Pinpoint the cell where the given text exists, returning its [x, y] midpoint coordinate. 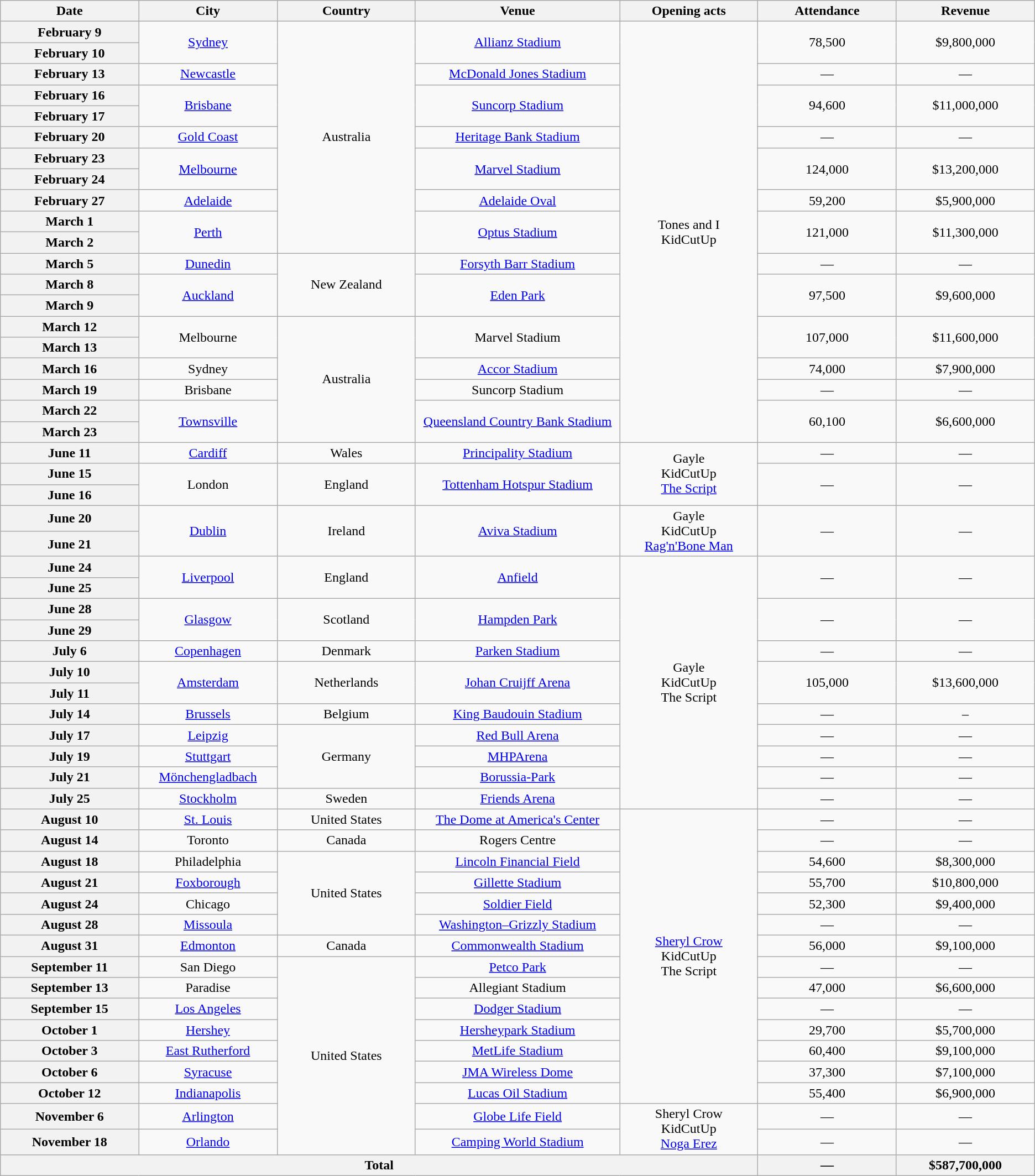
105,000 [827, 683]
November 6 [70, 1116]
September 13 [70, 988]
February 20 [70, 137]
Friends Arena [517, 798]
New Zealand [346, 285]
Date [70, 11]
June 24 [70, 567]
Syracuse [208, 1072]
Netherlands [346, 683]
February 17 [70, 116]
Dodger Stadium [517, 1009]
55,700 [827, 882]
St. Louis [208, 819]
Paradise [208, 988]
Revenue [965, 11]
February 24 [70, 179]
$9,400,000 [965, 903]
City [208, 11]
San Diego [208, 967]
Newcastle [208, 74]
March 19 [70, 390]
$9,800,000 [965, 43]
Parken Stadium [517, 651]
97,500 [827, 295]
Philadelphia [208, 861]
March 2 [70, 242]
Sheryl Crow KidCutUp The Script [689, 957]
Red Bull Arena [517, 735]
$11,300,000 [965, 232]
Gillette Stadium [517, 882]
Eden Park [517, 295]
Gayle KidCutUp Rag'n'Bone Man [689, 531]
Los Angeles [208, 1009]
Tottenham Hotspur Stadium [517, 484]
Belgium [346, 714]
August 31 [70, 945]
September 15 [70, 1009]
March 5 [70, 264]
MetLife Stadium [517, 1051]
Adelaide [208, 200]
Borussia-Park [517, 777]
$6,900,000 [965, 1093]
Accor Stadium [517, 369]
August 10 [70, 819]
– [965, 714]
Venue [517, 11]
June 20 [70, 518]
The Dome at America's Center [517, 819]
Missoula [208, 924]
July 21 [70, 777]
Ireland [346, 531]
Opening acts [689, 11]
Dunedin [208, 264]
$7,900,000 [965, 369]
March 22 [70, 411]
Johan Cruijff Arena [517, 683]
Dublin [208, 531]
121,000 [827, 232]
$11,000,000 [965, 106]
Sheryl Crow KidCutUpNoga Erez [689, 1129]
$10,800,000 [965, 882]
$7,100,000 [965, 1072]
March 9 [70, 306]
Scotland [346, 619]
September 11 [70, 967]
Globe Life Field [517, 1116]
March 13 [70, 348]
Attendance [827, 11]
March 23 [70, 432]
Hampden Park [517, 619]
June 21 [70, 543]
Hersheypark Stadium [517, 1030]
McDonald Jones Stadium [517, 74]
Edmonton [208, 945]
October 6 [70, 1072]
Toronto [208, 840]
MHPArena [517, 756]
Cardiff [208, 453]
East Rutherford [208, 1051]
Chicago [208, 903]
Gold Coast [208, 137]
Allegiant Stadium [517, 988]
Mönchengladbach [208, 777]
Aviva Stadium [517, 531]
July 6 [70, 651]
July 17 [70, 735]
Rogers Centre [517, 840]
August 28 [70, 924]
$587,700,000 [965, 1165]
Allianz Stadium [517, 43]
July 10 [70, 672]
February 9 [70, 32]
June 28 [70, 609]
Hershey [208, 1030]
March 12 [70, 327]
55,400 [827, 1093]
124,000 [827, 169]
Petco Park [517, 967]
94,600 [827, 106]
June 25 [70, 588]
Stockholm [208, 798]
Sweden [346, 798]
Lincoln Financial Field [517, 861]
February 23 [70, 158]
52,300 [827, 903]
Wales [346, 453]
Foxborough [208, 882]
Orlando [208, 1142]
60,400 [827, 1051]
29,700 [827, 1030]
Arlington [208, 1116]
78,500 [827, 43]
Tones and I KidCutUp [689, 232]
Queensland Country Bank Stadium [517, 421]
February 10 [70, 53]
Brussels [208, 714]
74,000 [827, 369]
60,100 [827, 421]
Anfield [517, 577]
July 14 [70, 714]
54,600 [827, 861]
August 24 [70, 903]
July 25 [70, 798]
Principality Stadium [517, 453]
November 18 [70, 1142]
Liverpool [208, 577]
$11,600,000 [965, 337]
Heritage Bank Stadium [517, 137]
Denmark [346, 651]
February 13 [70, 74]
$9,600,000 [965, 295]
Germany [346, 756]
$5,700,000 [965, 1030]
August 14 [70, 840]
Country [346, 11]
Soldier Field [517, 903]
Total [379, 1165]
Adelaide Oval [517, 200]
47,000 [827, 988]
107,000 [827, 337]
Forsyth Barr Stadium [517, 264]
56,000 [827, 945]
February 27 [70, 200]
Leipzig [208, 735]
37,300 [827, 1072]
London [208, 484]
August 21 [70, 882]
October 1 [70, 1030]
June 15 [70, 474]
August 18 [70, 861]
October 3 [70, 1051]
Washington–Grizzly Stadium [517, 924]
Perth [208, 232]
Townsville [208, 421]
Auckland [208, 295]
Stuttgart [208, 756]
Lucas Oil Stadium [517, 1093]
$8,300,000 [965, 861]
July 11 [70, 693]
June 16 [70, 495]
Camping World Stadium [517, 1142]
Commonwealth Stadium [517, 945]
March 8 [70, 285]
June 29 [70, 630]
Indianapolis [208, 1093]
King Baudouin Stadium [517, 714]
October 12 [70, 1093]
$13,600,000 [965, 683]
March 1 [70, 221]
$5,900,000 [965, 200]
June 11 [70, 453]
March 16 [70, 369]
Optus Stadium [517, 232]
February 16 [70, 95]
Amsterdam [208, 683]
Glasgow [208, 619]
$13,200,000 [965, 169]
Copenhagen [208, 651]
59,200 [827, 200]
July 19 [70, 756]
JMA Wireless Dome [517, 1072]
